Search for the cell housing the specified text and yield its (x, y) center coordinate. 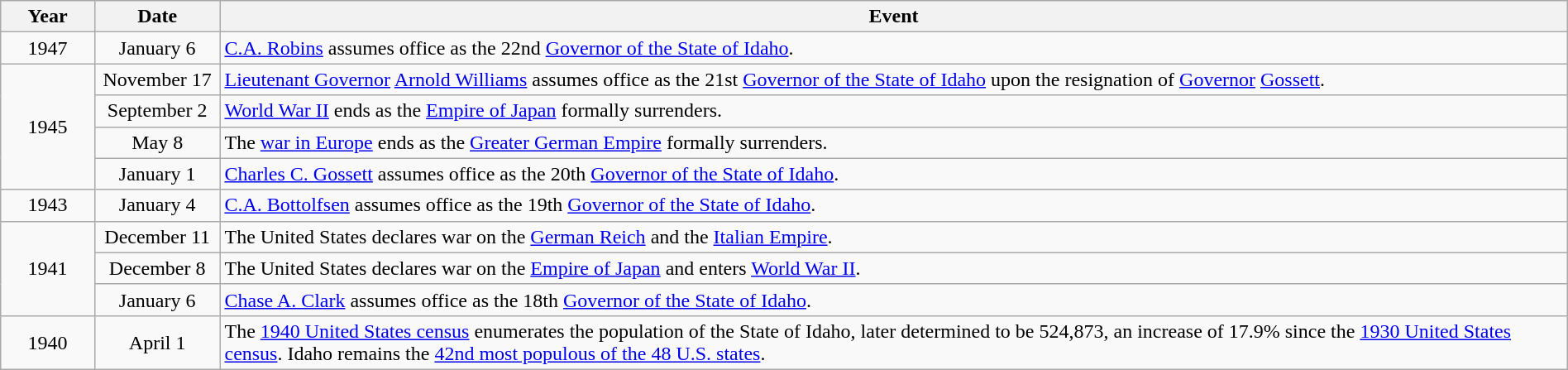
Chase A. Clark assumes office as the 18th Governor of the State of Idaho. (893, 300)
The United States declares war on the German Reich and the Italian Empire. (893, 237)
December 11 (157, 237)
Year (48, 17)
May 8 (157, 142)
September 2 (157, 111)
November 17 (157, 79)
January 1 (157, 174)
The United States declares war on the Empire of Japan and enters World War II. (893, 268)
World War II ends as the Empire of Japan formally surrenders. (893, 111)
Charles C. Gossett assumes office as the 20th Governor of the State of Idaho. (893, 174)
Date (157, 17)
1945 (48, 127)
1943 (48, 205)
Lieutenant Governor Arnold Williams assumes office as the 21st Governor of the State of Idaho upon the resignation of Governor Gossett. (893, 79)
Event (893, 17)
The war in Europe ends as the Greater German Empire formally surrenders. (893, 142)
January 4 (157, 205)
1947 (48, 48)
December 8 (157, 268)
C.A. Bottolfsen assumes office as the 19th Governor of the State of Idaho. (893, 205)
1940 (48, 343)
April 1 (157, 343)
1941 (48, 268)
C.A. Robins assumes office as the 22nd Governor of the State of Idaho. (893, 48)
